Detect which cell encompasses the target text, then output its (x, y) center coordinate. 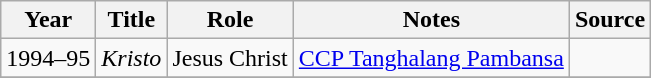
Source (610, 20)
1994–95 (48, 58)
Jesus Christ (230, 58)
CCP Tanghalang Pambansa (431, 58)
Role (230, 20)
Title (132, 20)
Notes (431, 20)
Kristo (132, 58)
Year (48, 20)
